Provide the [x, y] coordinate of the cell's center where the given text is located.  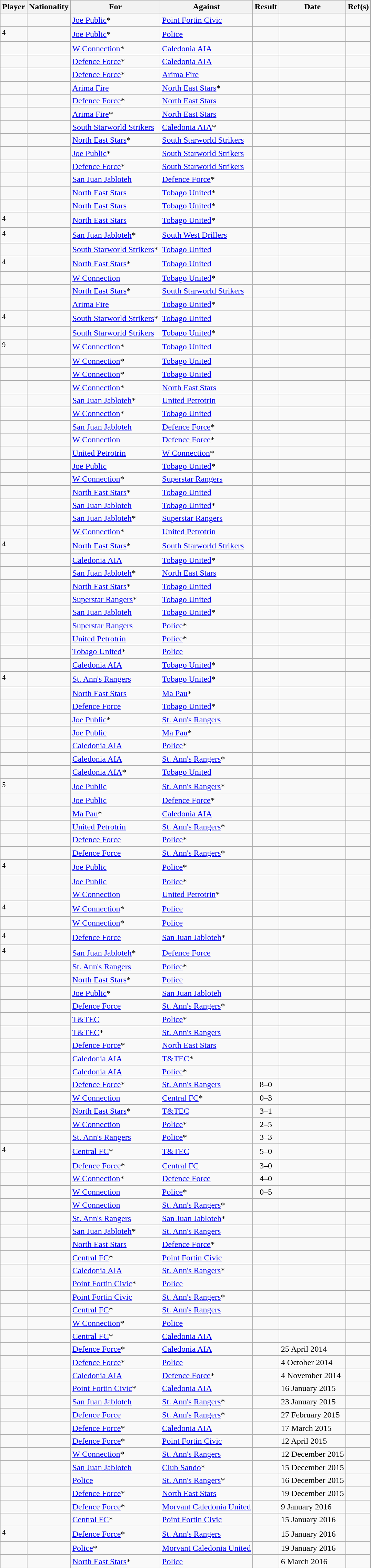
For [115, 7]
3–1 [266, 1111]
4–0 [266, 1179]
16 December 2015 [312, 1481]
17 March 2015 [312, 1428]
15 December 2015 [312, 1467]
Against [207, 7]
6 March 2016 [312, 1561]
Date [312, 7]
19 December 2015 [312, 1494]
Arima Fire* [115, 114]
2–5 [266, 1124]
Central FC [207, 1166]
27 February 2015 [312, 1415]
Player [14, 7]
25 April 2014 [312, 1349]
Superstar Rangers* [115, 599]
9 [14, 347]
19 January 2016 [312, 1548]
3–3 [266, 1137]
12 December 2015 [312, 1454]
5–0 [266, 1151]
12 April 2015 [312, 1441]
Ref(s) [358, 7]
3–0 [266, 1166]
Club Sando* [207, 1467]
4 November 2014 [312, 1375]
16 January 2015 [312, 1389]
5 [14, 786]
9 January 2016 [312, 1507]
Result [266, 7]
8–0 [266, 1085]
South West Drillers [207, 236]
Nationality [49, 7]
0–3 [266, 1098]
23 January 2015 [312, 1402]
0–5 [266, 1192]
United Petrotrin* [207, 895]
4 October 2014 [312, 1362]
